Determine the (x, y) coordinate at the center of the cell enclosing the given text.  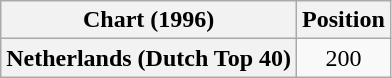
Position (344, 20)
Chart (1996) (149, 20)
Netherlands (Dutch Top 40) (149, 58)
200 (344, 58)
